Find where the given text appears and provide that cell's center as (x, y) coordinate. 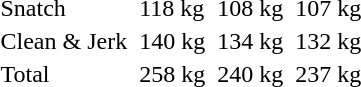
140 kg (172, 41)
134 kg (250, 41)
